For the text-containing cell, return its midpoint in (X, Y) coordinate format. 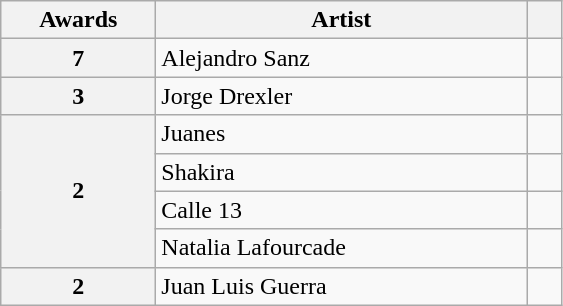
Shakira (342, 172)
Juanes (342, 134)
Awards (78, 20)
Jorge Drexler (342, 96)
Artist (342, 20)
Juan Luis Guerra (342, 286)
7 (78, 58)
Calle 13 (342, 210)
3 (78, 96)
Natalia Lafourcade (342, 248)
Alejandro Sanz (342, 58)
